Extract the (X, Y) coordinate from the center of the cell holding the provided text.  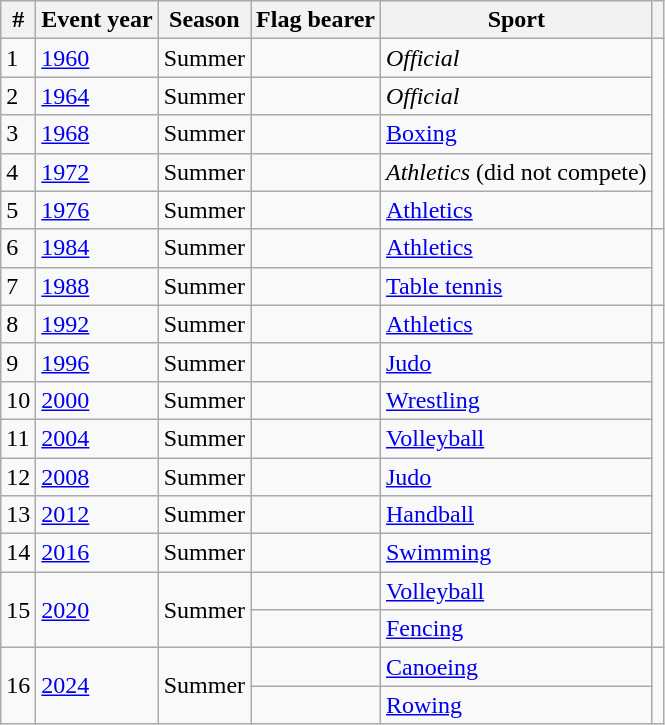
5 (18, 210)
1968 (97, 134)
1 (18, 58)
14 (18, 553)
8 (18, 324)
1964 (97, 96)
6 (18, 248)
1976 (97, 210)
3 (18, 134)
1992 (97, 324)
Boxing (516, 134)
Swimming (516, 553)
1984 (97, 248)
Flag bearer (316, 20)
4 (18, 172)
2016 (97, 553)
Event year (97, 20)
2008 (97, 477)
Fencing (516, 629)
1972 (97, 172)
2012 (97, 515)
12 (18, 477)
11 (18, 438)
Table tennis (516, 286)
Athletics (did not compete) (516, 172)
2000 (97, 400)
1996 (97, 362)
15 (18, 610)
# (18, 20)
Season (204, 20)
7 (18, 286)
2 (18, 96)
1988 (97, 286)
Sport (516, 20)
Wrestling (516, 400)
Canoeing (516, 667)
1960 (97, 58)
10 (18, 400)
2020 (97, 610)
16 (18, 686)
Rowing (516, 705)
2024 (97, 686)
9 (18, 362)
Handball (516, 515)
13 (18, 515)
2004 (97, 438)
